Return the [X, Y] coordinate for the center point of the cell that contains the specified text.  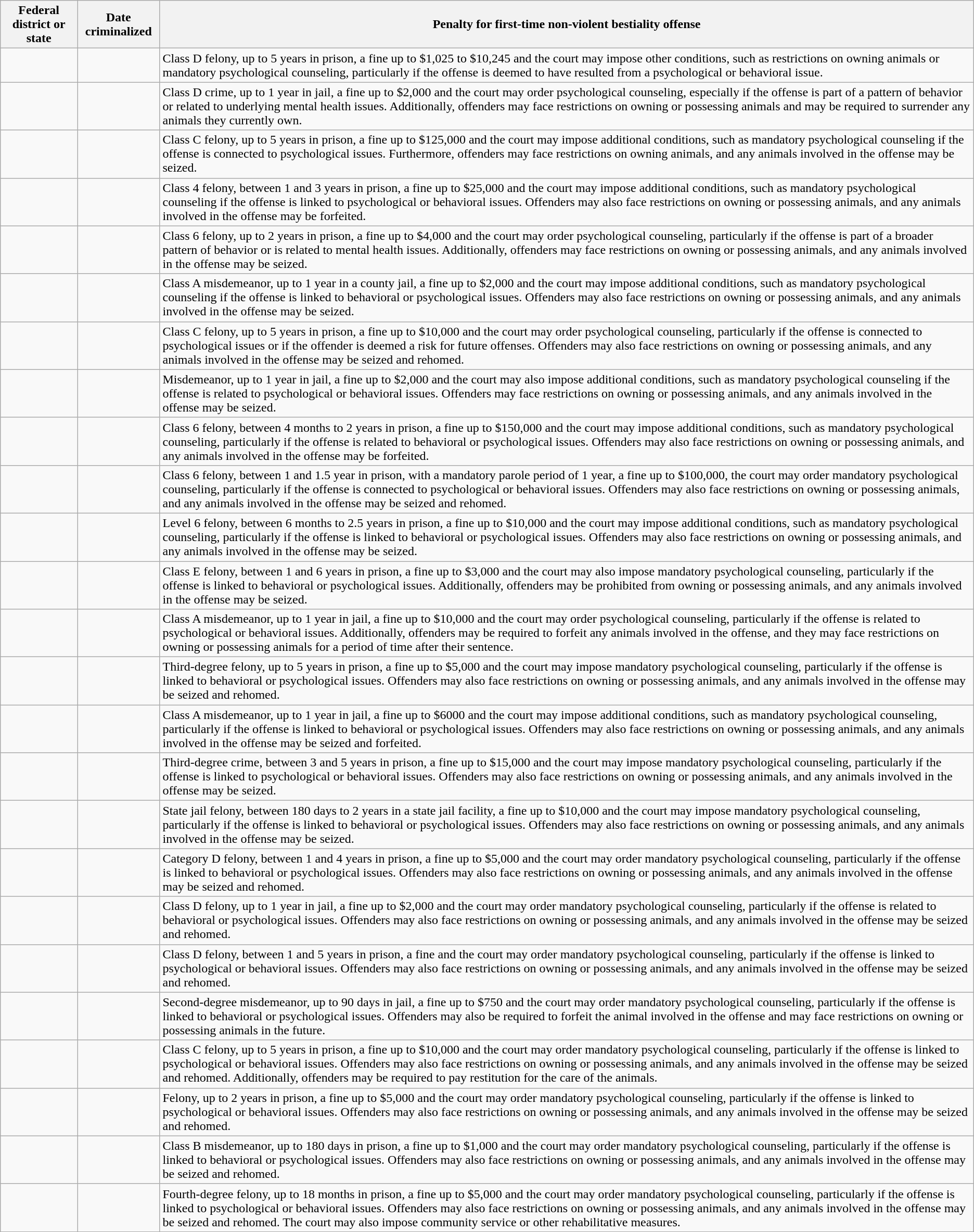
Federal district or state [39, 24]
Date criminalized [119, 24]
Penalty for first-time non-violent bestiality offense [567, 24]
